From the cell containing the given text, extract its center point as (x, y) coordinate. 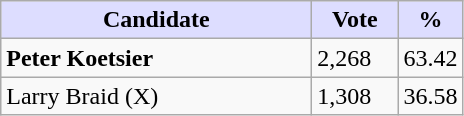
36.58 (430, 96)
Candidate (156, 20)
1,308 (355, 96)
2,268 (355, 58)
% (430, 20)
63.42 (430, 58)
Peter Koetsier (156, 58)
Larry Braid (X) (156, 96)
Vote (355, 20)
